Return (x, y) of the center of cell containing provided text 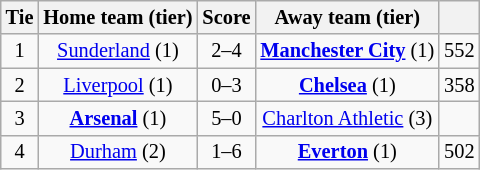
2 (20, 85)
Manchester City (1) (347, 51)
Everton (1) (347, 152)
0–3 (226, 85)
Sunderland (1) (118, 51)
2–4 (226, 51)
552 (459, 51)
1–6 (226, 152)
502 (459, 152)
Away team (tier) (347, 17)
Charlton Athletic (3) (347, 118)
3 (20, 118)
358 (459, 85)
Liverpool (1) (118, 85)
Chelsea (1) (347, 85)
Home team (tier) (118, 17)
Tie (20, 17)
5–0 (226, 118)
Durham (2) (118, 152)
4 (20, 152)
Score (226, 17)
Arsenal (1) (118, 118)
1 (20, 51)
